Determine the [x, y] coordinate at the center of the cell enclosing the given text.  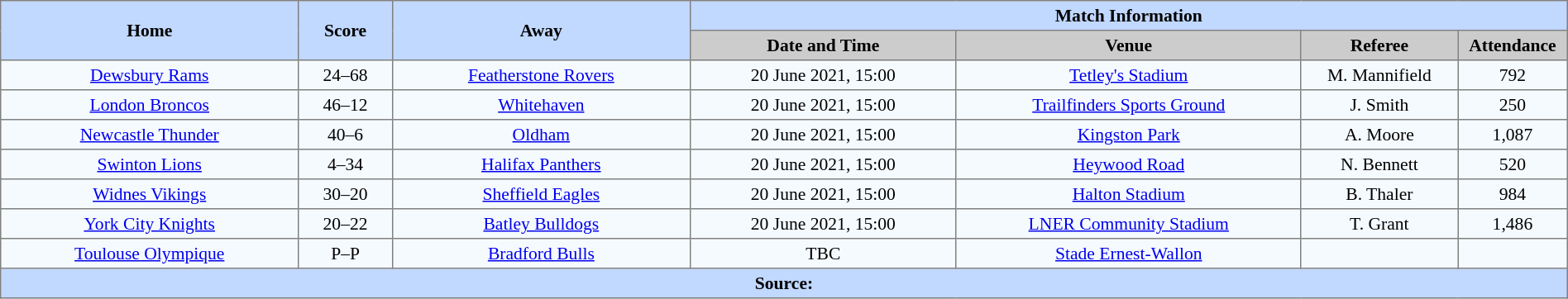
Featherstone Rovers [541, 75]
A. Moore [1379, 135]
T. Grant [1379, 224]
Trailfinders Sports Ground [1128, 105]
London Broncos [150, 105]
Kingston Park [1128, 135]
Newcastle Thunder [150, 135]
Home [150, 31]
Date and Time [823, 45]
24–68 [346, 75]
Away [541, 31]
Widnes Vikings [150, 194]
250 [1513, 105]
Heywood Road [1128, 164]
Whitehaven [541, 105]
M. Mannifield [1379, 75]
York City Knights [150, 224]
4–34 [346, 164]
Bradford Bulls [541, 254]
40–6 [346, 135]
Oldham [541, 135]
LNER Community Stadium [1128, 224]
984 [1513, 194]
Tetley's Stadium [1128, 75]
Venue [1128, 45]
J. Smith [1379, 105]
Halton Stadium [1128, 194]
30–20 [346, 194]
792 [1513, 75]
Batley Bulldogs [541, 224]
Match Information [1128, 16]
B. Thaler [1379, 194]
P–P [346, 254]
20–22 [346, 224]
Stade Ernest-Wallon [1128, 254]
Sheffield Eagles [541, 194]
Attendance [1513, 45]
Swinton Lions [150, 164]
Score [346, 31]
N. Bennett [1379, 164]
Dewsbury Rams [150, 75]
Toulouse Olympique [150, 254]
TBC [823, 254]
520 [1513, 164]
1,087 [1513, 135]
46–12 [346, 105]
Halifax Panthers [541, 164]
1,486 [1513, 224]
Source: [784, 283]
Referee [1379, 45]
